Identify which cell holds the provided text, then report its [x, y] central coordinate. 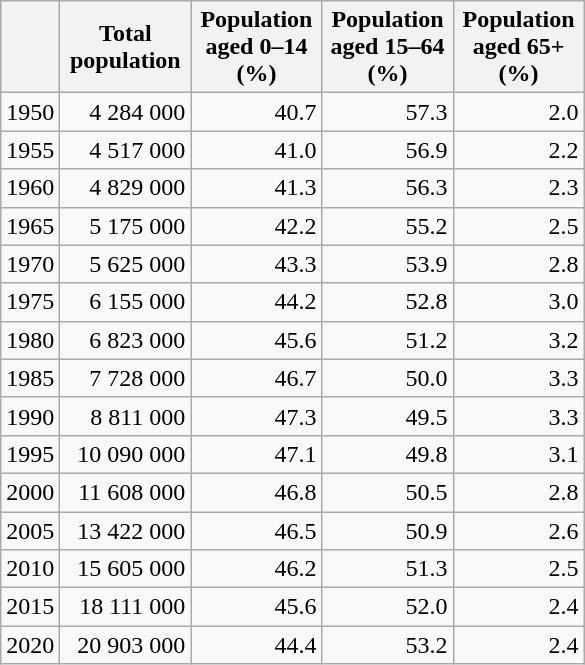
56.3 [388, 188]
2000 [30, 492]
1970 [30, 264]
51.3 [388, 569]
20 903 000 [126, 645]
53.2 [388, 645]
1975 [30, 302]
41.3 [256, 188]
2020 [30, 645]
13 422 000 [126, 531]
52.0 [388, 607]
56.9 [388, 150]
3.0 [518, 302]
3.2 [518, 340]
50.0 [388, 378]
7 728 000 [126, 378]
46.5 [256, 531]
2010 [30, 569]
6 823 000 [126, 340]
2.2 [518, 150]
4 284 000 [126, 112]
42.2 [256, 226]
46.8 [256, 492]
51.2 [388, 340]
55.2 [388, 226]
46.2 [256, 569]
3.1 [518, 454]
2.6 [518, 531]
2.3 [518, 188]
40.7 [256, 112]
4 517 000 [126, 150]
53.9 [388, 264]
46.7 [256, 378]
2005 [30, 531]
4 829 000 [126, 188]
49.5 [388, 416]
57.3 [388, 112]
Population aged 15–64 (%) [388, 47]
Total population [126, 47]
49.8 [388, 454]
1950 [30, 112]
41.0 [256, 150]
1995 [30, 454]
1985 [30, 378]
Population aged 65+ (%) [518, 47]
44.2 [256, 302]
50.9 [388, 531]
1990 [30, 416]
15 605 000 [126, 569]
6 155 000 [126, 302]
11 608 000 [126, 492]
5 625 000 [126, 264]
47.1 [256, 454]
2.0 [518, 112]
1955 [30, 150]
18 111 000 [126, 607]
Population aged 0–14 (%) [256, 47]
1980 [30, 340]
10 090 000 [126, 454]
44.4 [256, 645]
1965 [30, 226]
52.8 [388, 302]
8 811 000 [126, 416]
5 175 000 [126, 226]
43.3 [256, 264]
47.3 [256, 416]
2015 [30, 607]
1960 [30, 188]
50.5 [388, 492]
